Capture the cell that displays the provided text and extract its (X, Y) central coordinate. 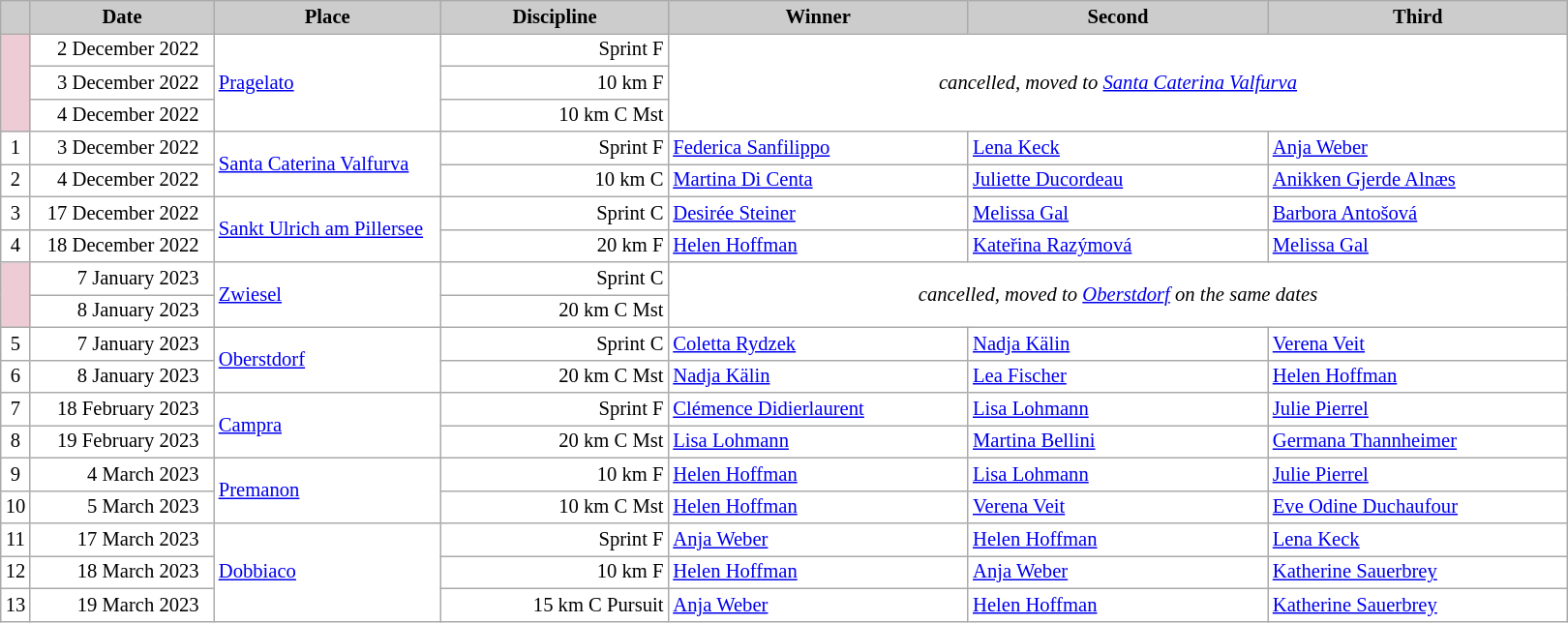
4 (15, 246)
15 km C Pursuit (556, 605)
Pragelato (327, 81)
9 (15, 474)
Sankt Ulrich am Pillersee (327, 229)
19 February 2023 (122, 441)
13 (15, 605)
18 December 2022 (122, 246)
Barbora Antošová (1418, 213)
cancelled, moved to Santa Caterina Valfurva (1117, 81)
Desirée Steiner (818, 213)
17 December 2022 (122, 213)
19 March 2023 (122, 605)
6 (15, 376)
cancelled, moved to Oberstdorf on the same dates (1117, 294)
17 March 2023 (122, 539)
1 (15, 148)
Dobbiaco (327, 571)
8 (15, 441)
Eve Odine Duchaufour (1418, 507)
Coletta Rydzek (818, 343)
7 (15, 409)
Winner (818, 16)
Third (1418, 16)
Anikken Gjerde Alnæs (1418, 180)
Date (122, 16)
Germana Thannheimer (1418, 441)
12 (15, 572)
5 (15, 343)
20 km F (556, 246)
10 (15, 507)
Place (327, 16)
Martina Di Centa (818, 180)
2 (15, 180)
Martina Bellini (1118, 441)
18 March 2023 (122, 572)
Lea Fischer (1118, 376)
2 December 2022 (122, 49)
11 (15, 539)
Federica Sanfilippo (818, 148)
Juliette Ducordeau (1118, 180)
Zwiesel (327, 294)
5 March 2023 (122, 507)
Santa Caterina Valfurva (327, 164)
Premanon (327, 490)
4 March 2023 (122, 474)
Clémence Didierlaurent (818, 409)
Discipline (556, 16)
Oberstdorf (327, 360)
10 km C (556, 180)
Kateřina Razýmová (1118, 246)
Campra (327, 426)
Second (1118, 16)
18 February 2023 (122, 409)
3 (15, 213)
